Detect which cell encompasses the target text, then output its (x, y) center coordinate. 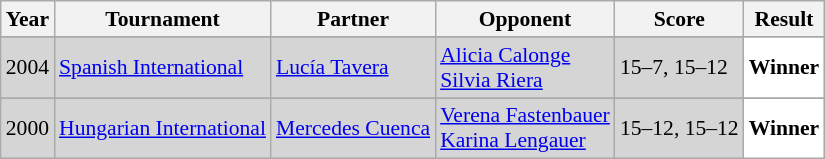
Score (680, 19)
Opponent (525, 19)
Hungarian International (162, 128)
Result (784, 19)
2000 (28, 128)
Lucía Tavera (353, 68)
Tournament (162, 19)
15–12, 15–12 (680, 128)
Verena Fastenbauer Karina Lengauer (525, 128)
Partner (353, 19)
2004 (28, 68)
Alicia Calonge Silvia Riera (525, 68)
Year (28, 19)
15–7, 15–12 (680, 68)
Spanish International (162, 68)
Mercedes Cuenca (353, 128)
